Locate the cell with the specified text and output its (X, Y) center coordinate. 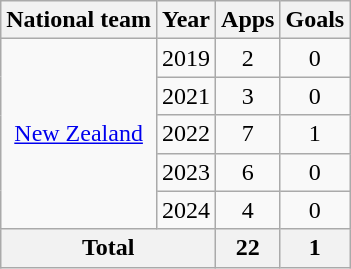
Apps (248, 20)
Year (186, 20)
6 (248, 172)
2019 (186, 58)
Goals (315, 20)
2021 (186, 96)
2022 (186, 134)
National team (79, 20)
7 (248, 134)
22 (248, 248)
2023 (186, 172)
Total (108, 248)
New Zealand (79, 134)
3 (248, 96)
4 (248, 210)
2024 (186, 210)
2 (248, 58)
